Pinpoint the cell where the given text exists, returning its (X, Y) midpoint coordinate. 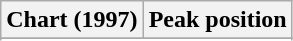
Chart (1997) (72, 20)
Peak position (218, 20)
